Pinpoint the cell where the given text exists, returning its (x, y) midpoint coordinate. 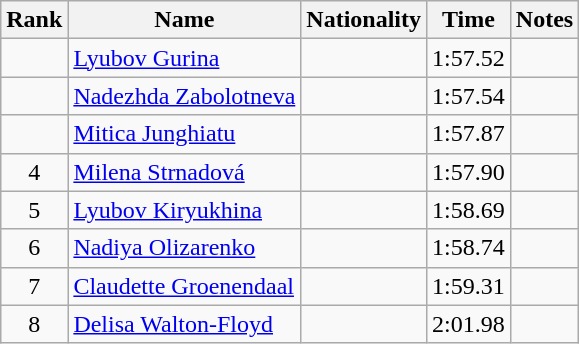
Milena Strnadová (184, 172)
Delisa Walton-Floyd (184, 324)
4 (34, 172)
1:59.31 (469, 286)
Lyubov Kiryukhina (184, 210)
1:57.52 (469, 58)
1:58.69 (469, 210)
8 (34, 324)
7 (34, 286)
2:01.98 (469, 324)
Rank (34, 20)
1:58.74 (469, 248)
Nationality (364, 20)
Notes (544, 20)
5 (34, 210)
1:57.87 (469, 134)
Mitica Junghiatu (184, 134)
Lyubov Gurina (184, 58)
1:57.90 (469, 172)
1:57.54 (469, 96)
Claudette Groenendaal (184, 286)
6 (34, 248)
Name (184, 20)
Nadezhda Zabolotneva (184, 96)
Nadiya Olizarenko (184, 248)
Time (469, 20)
